Search for the cell housing the specified text and yield its [X, Y] center coordinate. 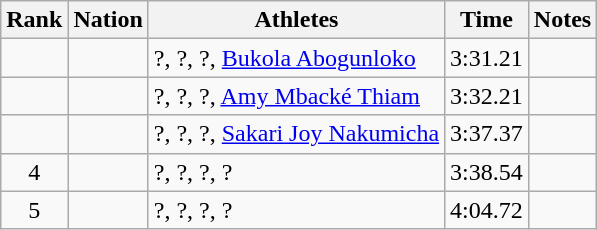
?, ?, ?, Bukola Abogunloko [296, 58]
?, ?, ?, Amy Mbacké Thiam [296, 96]
3:31.21 [487, 58]
Time [487, 20]
3:38.54 [487, 172]
5 [34, 210]
4 [34, 172]
3:32.21 [487, 96]
Notes [562, 20]
3:37.37 [487, 134]
Rank [34, 20]
4:04.72 [487, 210]
?, ?, ?, Sakari Joy Nakumicha [296, 134]
Athletes [296, 20]
Nation [108, 20]
